Return the [X, Y] coordinate for the center point of the cell that contains the specified text.  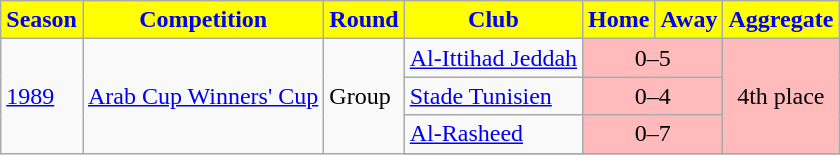
4th place [781, 96]
Group [364, 96]
Season [42, 20]
0–4 [653, 96]
0–5 [653, 58]
1989 [42, 96]
Al-Rasheed [493, 134]
Aggregate [781, 20]
Round [364, 20]
0–7 [653, 134]
Competition [202, 20]
Stade Tunisien [493, 96]
Club [493, 20]
Home [619, 20]
Away [689, 20]
Arab Cup Winners' Cup [202, 96]
Al-Ittihad Jeddah [493, 58]
